Detect which cell encompasses the target text, then output its [x, y] center coordinate. 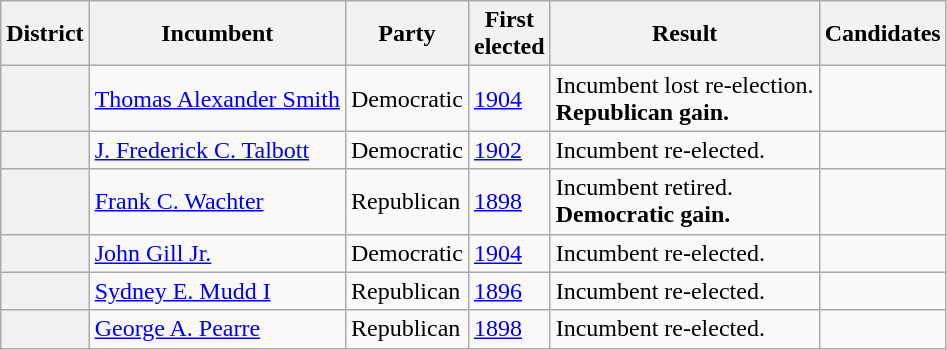
Candidates [882, 34]
District [45, 34]
Incumbent [217, 34]
1902 [509, 150]
Frank C. Wachter [217, 202]
Incumbent retired. Democratic gain. [684, 202]
John Gill Jr. [217, 253]
Thomas Alexander Smith [217, 98]
George A. Pearre [217, 329]
1896 [509, 291]
Result [684, 34]
Firstelected [509, 34]
J. Frederick C. Talbott [217, 150]
Party [406, 34]
Incumbent lost re-election. Republican gain. [684, 98]
Sydney E. Mudd I [217, 291]
